Identify which cell holds the provided text, then report its (x, y) central coordinate. 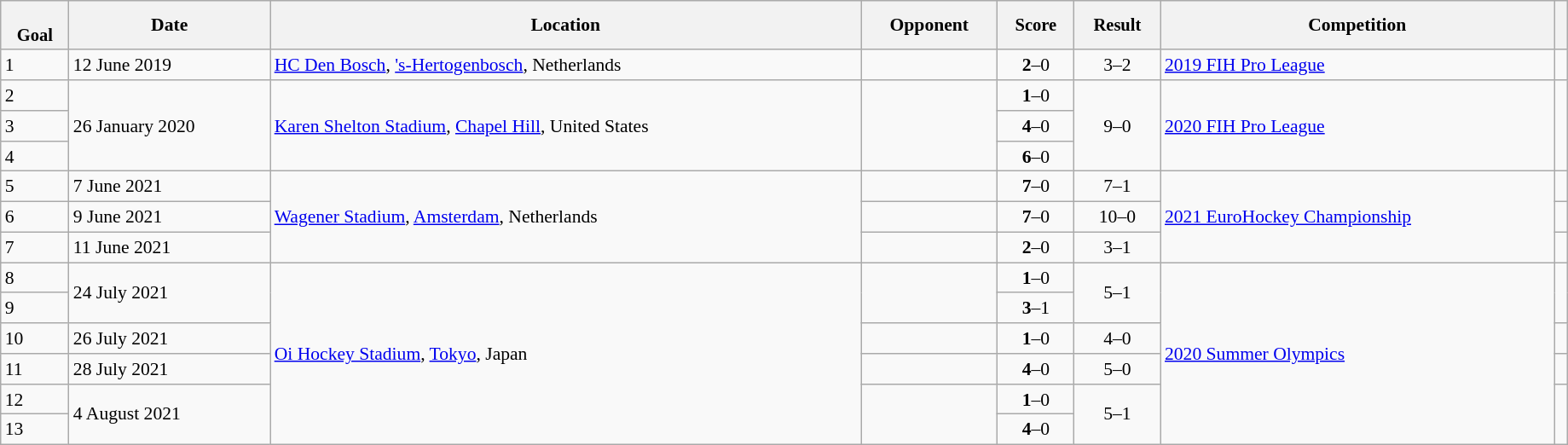
2020 FIH Pro League (1357, 126)
2019 FIH Pro League (1357, 66)
2020 Summer Olympics (1357, 354)
12 (35, 400)
28 July 2021 (170, 369)
7 (35, 248)
Goal (35, 26)
11 (35, 369)
3–2 (1117, 66)
9 (35, 309)
Karen Shelton Stadium, Chapel Hill, United States (566, 126)
Wagener Stadium, Amsterdam, Netherlands (566, 217)
Competition (1357, 26)
12 June 2019 (170, 66)
13 (35, 430)
10–0 (1117, 217)
24 July 2021 (170, 293)
1 (35, 66)
4 August 2021 (170, 414)
HC Den Bosch, 's-Hertogenbosch, Netherlands (566, 66)
4 (35, 157)
2021 EuroHockey Championship (1357, 217)
Date (170, 26)
Result (1117, 26)
7–1 (1117, 187)
8 (35, 278)
11 June 2021 (170, 248)
5–0 (1117, 369)
Oi Hockey Stadium, Tokyo, Japan (566, 354)
26 January 2020 (170, 126)
2 (35, 95)
26 July 2021 (170, 338)
5 (35, 187)
7 June 2021 (170, 187)
9 June 2021 (170, 217)
Location (566, 26)
3 (35, 126)
10 (35, 338)
9–0 (1117, 126)
6–0 (1036, 157)
6 (35, 217)
Opponent (929, 26)
Score (1036, 26)
